Scan for the cell matching the given text and deliver its [x, y] coordinate at center. 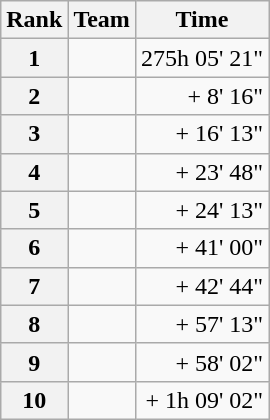
1 [34, 58]
Time [202, 20]
Rank [34, 20]
+ 16' 13" [202, 134]
9 [34, 362]
Team [102, 20]
+ 42' 44" [202, 286]
+ 8' 16" [202, 96]
6 [34, 248]
275h 05' 21" [202, 58]
5 [34, 210]
+ 24' 13" [202, 210]
3 [34, 134]
10 [34, 400]
4 [34, 172]
+ 1h 09' 02" [202, 400]
+ 57' 13" [202, 324]
7 [34, 286]
+ 41' 00" [202, 248]
2 [34, 96]
+ 58' 02" [202, 362]
8 [34, 324]
+ 23' 48" [202, 172]
